Find where the given text appears and provide that cell's center as [x, y] coordinate. 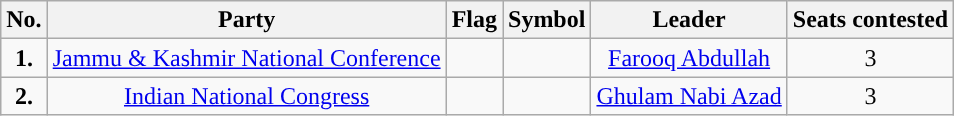
Flag [474, 20]
Ghulam Nabi Azad [689, 96]
No. [24, 20]
Indian National Congress [246, 96]
2. [24, 96]
Symbol [546, 20]
Farooq Abdullah [689, 58]
1. [24, 58]
Party [246, 20]
Seats contested [870, 20]
Leader [689, 20]
Jammu & Kashmir National Conference [246, 58]
